Output the [X, Y] coordinate of the center of the cell containing the given text.  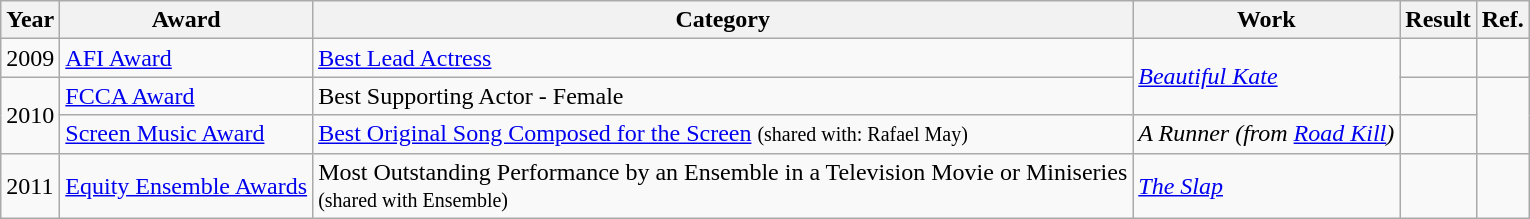
Best Lead Actress [723, 58]
AFI Award [186, 58]
Category [723, 20]
Ref. [1502, 20]
Equity Ensemble Awards [186, 186]
Most Outstanding Performance by an Ensemble in a Television Movie or Miniseries(shared with Ensemble) [723, 186]
Best Original Song Composed for the Screen (shared with: Rafael May) [723, 134]
The Slap [1266, 186]
A Runner (from Road Kill) [1266, 134]
Best Supporting Actor - Female [723, 96]
FCCA Award [186, 96]
Award [186, 20]
Result [1438, 20]
2010 [30, 115]
Beautiful Kate [1266, 77]
Year [30, 20]
2011 [30, 186]
Screen Music Award [186, 134]
2009 [30, 58]
Work [1266, 20]
